Scan for the cell matching the given text and deliver its [X, Y] coordinate at center. 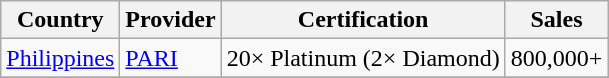
800,000+ [556, 58]
Philippines [60, 58]
Sales [556, 20]
20× Platinum (2× Diamond) [363, 58]
PARI [170, 58]
Provider [170, 20]
Country [60, 20]
Certification [363, 20]
